From the cell containing the given text, extract its center point as (X, Y) coordinate. 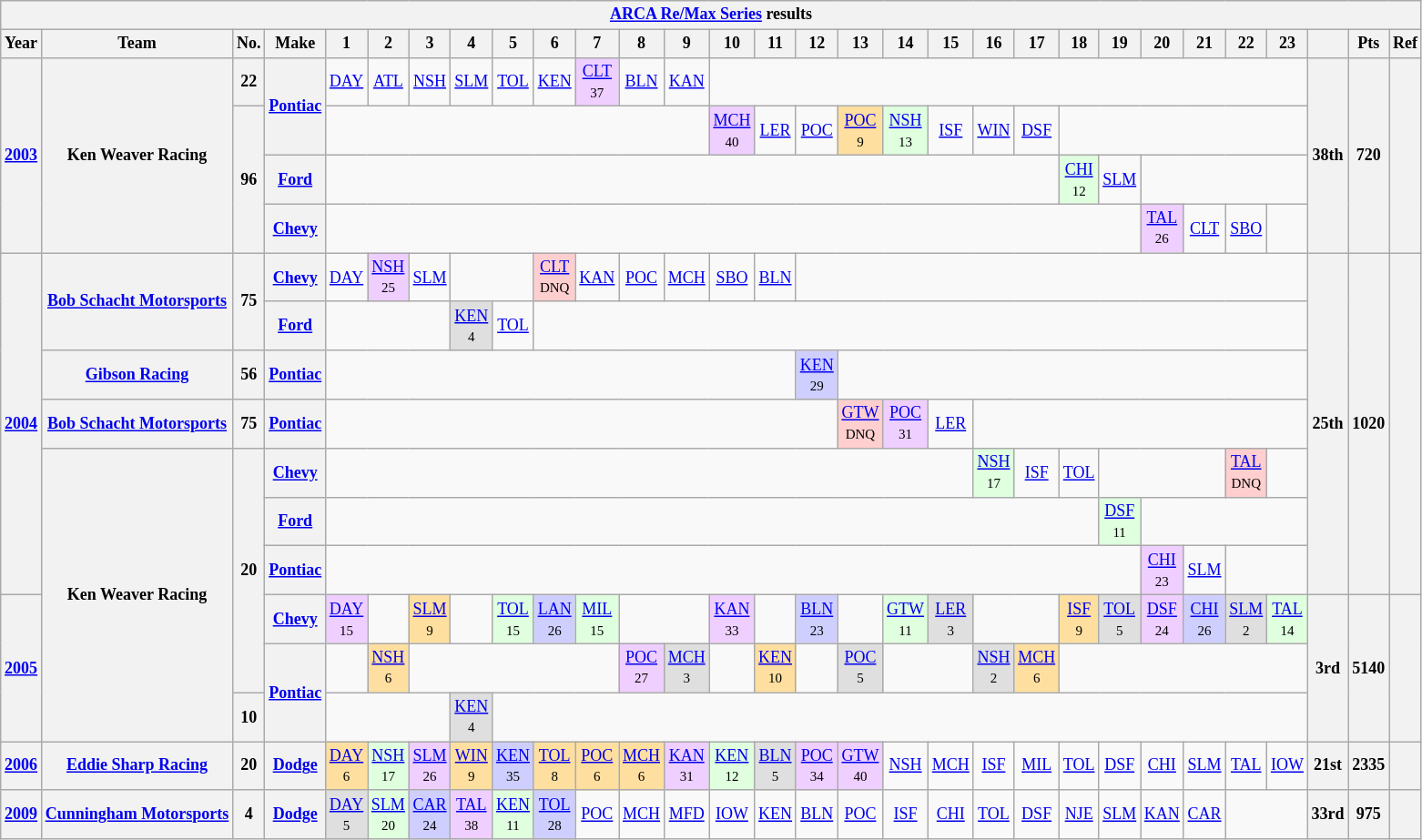
ATL (389, 82)
CHI23 (1163, 571)
18 (1078, 44)
NSH6 (389, 668)
TOL5 (1120, 619)
CAR24 (430, 815)
Pts (1369, 44)
2005 (22, 668)
LER3 (950, 619)
SLM2 (1246, 619)
2335 (1369, 765)
13 (860, 44)
5 (513, 44)
2 (389, 44)
16 (994, 44)
Make (295, 44)
MCH40 (732, 131)
KEN10 (776, 668)
6 (554, 44)
BLN5 (776, 765)
NSH2 (994, 668)
33rd (1327, 815)
MCH3 (686, 668)
56 (249, 375)
SLM9 (430, 619)
21 (1204, 44)
1 (346, 44)
TOL28 (554, 815)
SLM20 (389, 815)
POC34 (817, 765)
GTW40 (860, 765)
Eddie Sharp Racing (137, 765)
TAL38 (472, 815)
NJE (1078, 815)
5140 (1369, 668)
975 (1369, 815)
NSH13 (906, 131)
1020 (1369, 424)
DSF24 (1163, 619)
23 (1287, 44)
No. (249, 44)
TOL8 (554, 765)
BLN23 (817, 619)
25th (1327, 424)
SLM26 (430, 765)
POC6 (597, 765)
WIN (994, 131)
2004 (22, 424)
17 (1037, 44)
11 (776, 44)
3 (430, 44)
720 (1369, 155)
KEN12 (732, 765)
Ref (1406, 44)
WIN9 (472, 765)
2003 (22, 155)
Year (22, 44)
DAY15 (346, 619)
96 (249, 180)
KAN33 (732, 619)
KAN31 (686, 765)
Team (137, 44)
KEN35 (513, 765)
TAL14 (1287, 619)
KEN29 (817, 375)
LAN26 (554, 619)
MIL15 (597, 619)
POC9 (860, 131)
CHI26 (1204, 619)
POC5 (860, 668)
MFD (686, 815)
21st (1327, 765)
19 (1120, 44)
MIL (1037, 765)
GTW11 (906, 619)
Cunningham Motorsports (137, 815)
2006 (22, 765)
3rd (1327, 668)
NSH25 (389, 278)
ISF9 (1078, 619)
2009 (22, 815)
TALDNQ (1246, 472)
DSF11 (1120, 521)
12 (817, 44)
15 (950, 44)
7 (597, 44)
TOL15 (513, 619)
KEN11 (513, 815)
CLT (1204, 228)
CLTDNQ (554, 278)
TAL26 (1163, 228)
CHI12 (1078, 179)
14 (906, 44)
CAR (1204, 815)
8 (642, 44)
DAY5 (346, 815)
38th (1327, 155)
DAY6 (346, 765)
POC31 (906, 424)
Gibson Racing (137, 375)
9 (686, 44)
GTWDNQ (860, 424)
POC27 (642, 668)
CLT37 (597, 82)
TAL (1246, 765)
ARCA Re/Max Series results (712, 15)
